Return [x, y] of the center of cell containing provided text 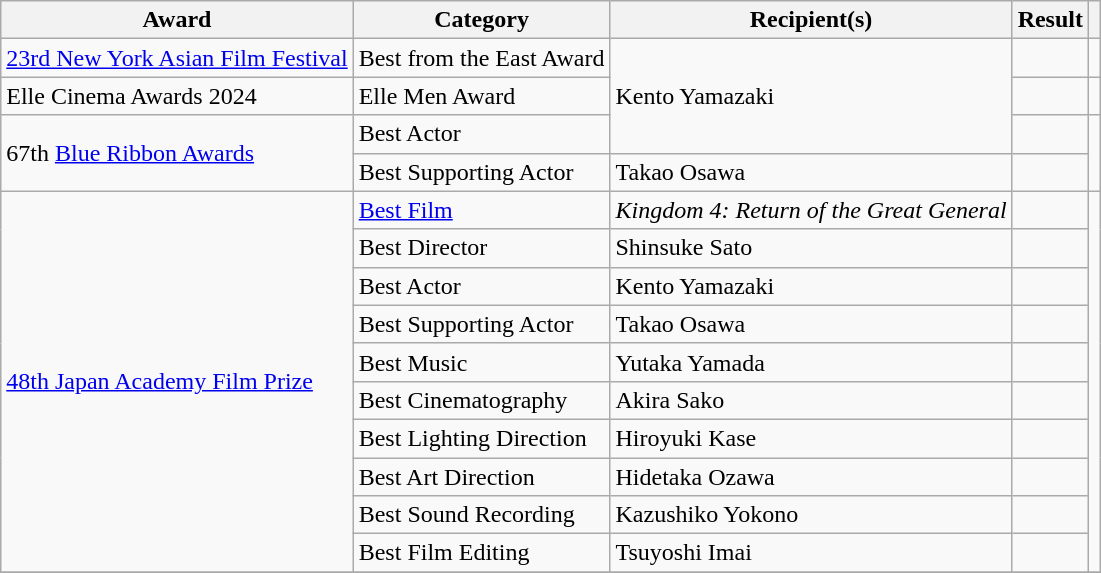
Best Film [482, 210]
Tsuyoshi Imai [811, 553]
Shinsuke Sato [811, 248]
48th Japan Academy Film Prize [177, 382]
Award [177, 20]
Best Music [482, 362]
Best from the East Award [482, 58]
Kingdom 4: Return of the Great General [811, 210]
Elle Men Award [482, 96]
Category [482, 20]
23rd New York Asian Film Festival [177, 58]
Best Film Editing [482, 553]
Recipient(s) [811, 20]
67th Blue Ribbon Awards [177, 153]
Best Director [482, 248]
Hidetaka Ozawa [811, 477]
Best Cinematography [482, 400]
Kazushiko Yokono [811, 515]
Result [1050, 20]
Yutaka Yamada [811, 362]
Hiroyuki Kase [811, 438]
Elle Cinema Awards 2024 [177, 96]
Akira Sako [811, 400]
Best Sound Recording [482, 515]
Best Lighting Direction [482, 438]
Best Art Direction [482, 477]
